Return [x, y] of the center of cell containing provided text 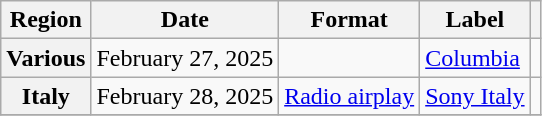
Region [46, 20]
February 28, 2025 [185, 96]
Columbia [475, 58]
Date [185, 20]
Format [350, 20]
Label [475, 20]
Various [46, 58]
Sony Italy [475, 96]
Italy [46, 96]
Radio airplay [350, 96]
February 27, 2025 [185, 58]
